Identify which cell holds the provided text, then report its (x, y) central coordinate. 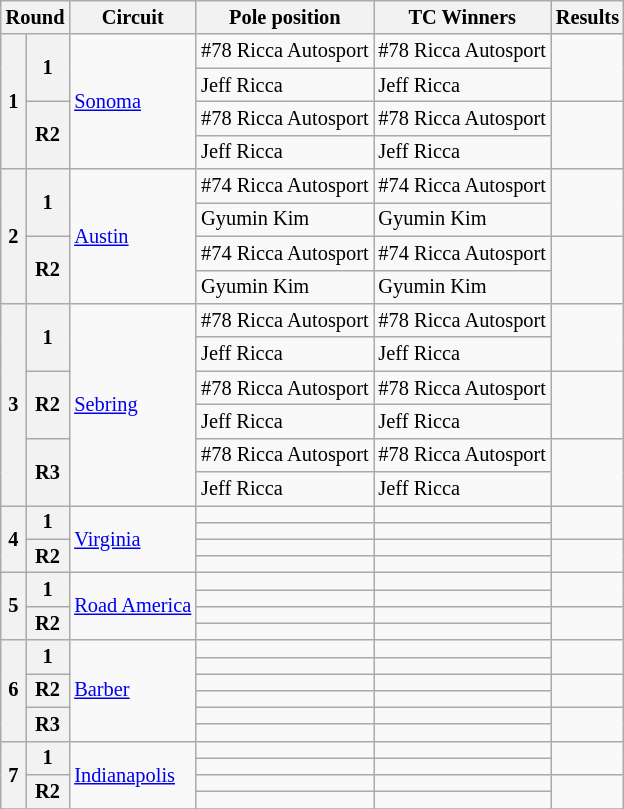
7 (14, 774)
Sonoma (132, 102)
2 (14, 236)
Road America (132, 606)
Virginia (132, 538)
Circuit (132, 17)
Austin (132, 236)
Indianapolis (132, 774)
Results (588, 17)
4 (14, 538)
Pole position (284, 17)
Sebring (132, 404)
5 (14, 606)
6 (14, 690)
Barber (132, 690)
Round (36, 17)
TC Winners (462, 17)
3 (14, 404)
